Capture the cell that displays the provided text and extract its [X, Y] central coordinate. 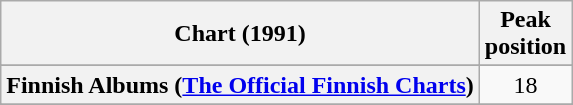
Finnish Albums (The Official Finnish Charts) [240, 85]
Peak position [525, 34]
18 [525, 85]
Chart (1991) [240, 34]
